Search for the cell housing the specified text and yield its [X, Y] center coordinate. 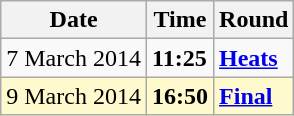
Round [254, 20]
Final [254, 96]
7 March 2014 [74, 58]
11:25 [180, 58]
Heats [254, 58]
Time [180, 20]
Date [74, 20]
9 March 2014 [74, 96]
16:50 [180, 96]
